Pinpoint the cell where the given text exists, returning its (x, y) midpoint coordinate. 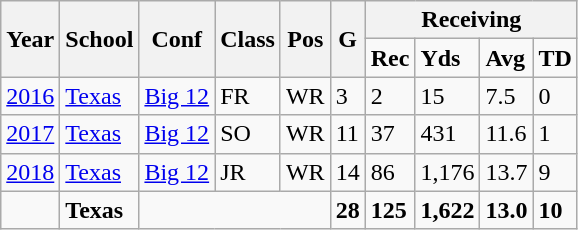
125 (390, 210)
Class (248, 39)
2017 (30, 134)
Receiving (471, 20)
Yds (448, 58)
FR (248, 96)
28 (348, 210)
13.0 (506, 210)
2016 (30, 96)
SO (248, 134)
11 (348, 134)
Year (30, 39)
10 (555, 210)
TD (555, 58)
2018 (30, 172)
School (100, 39)
Rec (390, 58)
Pos (305, 39)
13.7 (506, 172)
G (348, 39)
7.5 (506, 96)
Conf (177, 39)
37 (390, 134)
1,176 (448, 172)
1,622 (448, 210)
11.6 (506, 134)
86 (390, 172)
15 (448, 96)
0 (555, 96)
9 (555, 172)
1 (555, 134)
Avg (506, 58)
JR (248, 172)
3 (348, 96)
14 (348, 172)
2 (390, 96)
431 (448, 134)
